Output the [X, Y] coordinate of the center of the cell containing the given text.  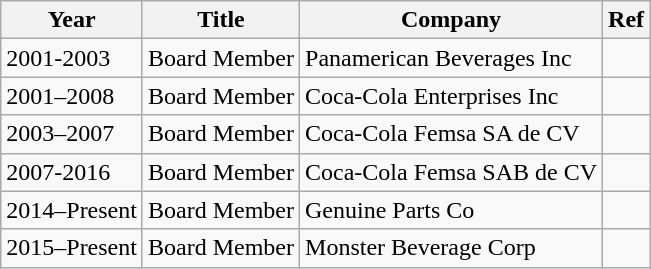
Company [452, 20]
Genuine Parts Co [452, 210]
2015–Present [72, 248]
2001-2003 [72, 58]
Ref [626, 20]
2001–2008 [72, 96]
Year [72, 20]
2014–Present [72, 210]
Coca-Cola Femsa SAB de CV [452, 172]
2003–2007 [72, 134]
2007-2016 [72, 172]
Coca-Cola Enterprises Inc [452, 96]
Monster Beverage Corp [452, 248]
Title [220, 20]
Coca-Cola Femsa SA de CV [452, 134]
Panamerican Beverages Inc [452, 58]
